Scan for the cell matching the given text and deliver its (X, Y) coordinate at center. 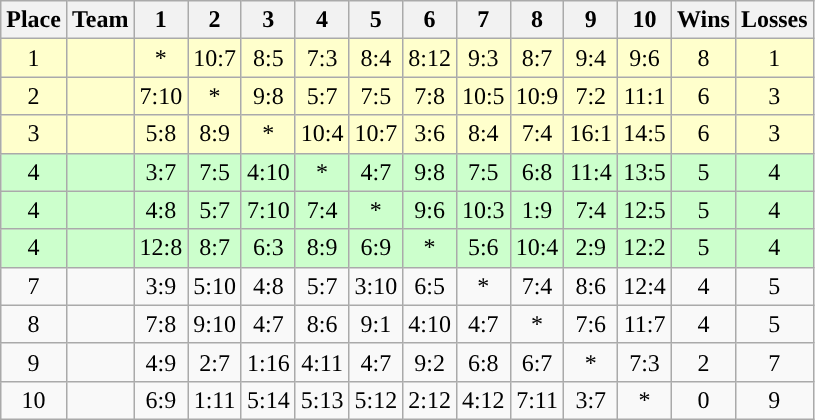
3:10 (376, 286)
2:7 (215, 362)
14:5 (645, 134)
11:7 (645, 324)
1:16 (268, 362)
5:14 (268, 400)
7:6 (591, 324)
13:5 (645, 172)
10:3 (483, 210)
10:5 (483, 96)
11:4 (591, 172)
Losses (774, 20)
5:10 (215, 286)
1:9 (537, 210)
11:1 (645, 96)
12:5 (645, 210)
6:7 (537, 362)
5:6 (483, 248)
7:11 (537, 400)
Wins (703, 20)
4:12 (483, 400)
10:9 (537, 96)
5:8 (161, 134)
5:12 (376, 400)
12:8 (161, 248)
0 (703, 400)
8:5 (268, 58)
6:3 (268, 248)
2:9 (591, 248)
12:2 (645, 248)
12:4 (645, 286)
9:1 (376, 324)
6:5 (430, 286)
1:11 (215, 400)
9:4 (591, 58)
16:1 (591, 134)
Team (100, 20)
5:13 (322, 400)
2:12 (430, 400)
3:9 (161, 286)
8:12 (430, 58)
4:9 (161, 362)
9:3 (483, 58)
9:10 (215, 324)
4:11 (322, 362)
7:2 (591, 96)
Place (34, 20)
9:2 (430, 362)
3:6 (430, 134)
